Provide the (x, y) coordinate of the cell's center where the given text is located.  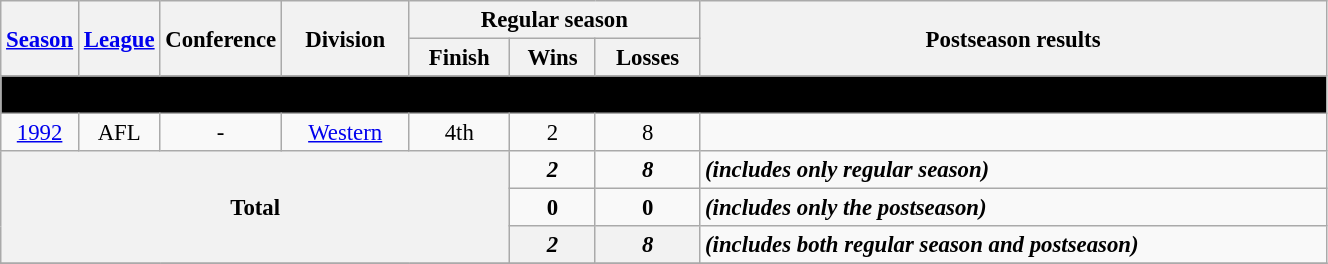
(includes both regular season and postseason) (1014, 245)
4th (460, 133)
Regular season (554, 20)
Finish (460, 58)
(includes only the postseason) (1014, 208)
Wins (553, 58)
Season (40, 38)
1992 (40, 133)
(includes only regular season) (1014, 170)
Conference (221, 38)
San Antonio Force (664, 95)
Total (256, 208)
Postseason results (1014, 38)
- (221, 133)
Division (344, 38)
League (118, 38)
Losses (647, 58)
Western (344, 133)
AFL (118, 133)
